Detect which cell encompasses the target text, then output its [x, y] center coordinate. 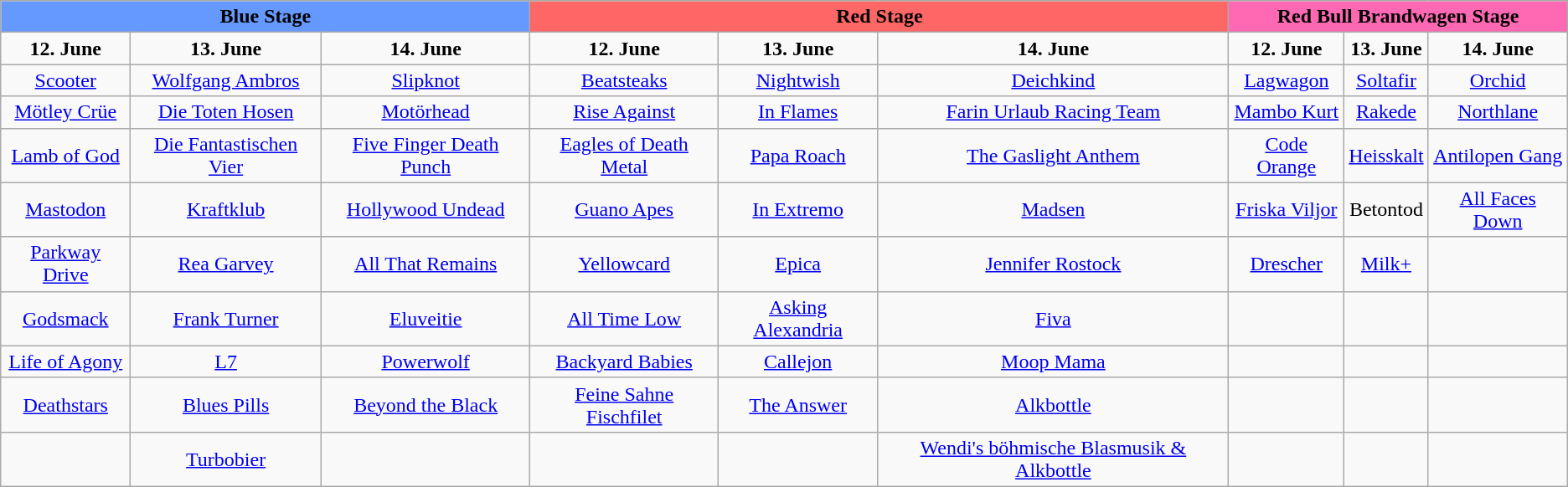
Deathstars [65, 405]
Red Stage [879, 17]
Lamb of God [65, 156]
Jennifer Rostock [1054, 264]
Motörhead [426, 112]
Red Bull Brandwagen Stage [1398, 17]
Mastodon [65, 209]
Rakede [1386, 112]
Fiva [1054, 318]
Blue Stage [266, 17]
Slipknot [426, 80]
Die Fantastischen Vier [226, 156]
Blues Pills [226, 405]
Rea Garvey [226, 264]
Betontod [1386, 209]
The Answer [797, 405]
Die Toten Hosen [226, 112]
Turbobier [226, 459]
Epica [797, 264]
Farin Urlaub Racing Team [1054, 112]
Kraftklub [226, 209]
Lagwagon [1287, 80]
Rise Against [625, 112]
Powerwolf [426, 361]
Five Finger Death Punch [426, 156]
Beatsteaks [625, 80]
Asking Alexandria [797, 318]
Orchid [1498, 80]
Nightwish [797, 80]
Scooter [65, 80]
Parkway Drive [65, 264]
Life of Agony [65, 361]
Northlane [1498, 112]
All Time Low [625, 318]
Godsmack [65, 318]
Milk+ [1386, 264]
Backyard Babies [625, 361]
L7 [226, 361]
In Flames [797, 112]
Moop Mama [1054, 361]
Soltafir [1386, 80]
In Extremo [797, 209]
All That Remains [426, 264]
Code Orange [1287, 156]
Mambo Kurt [1287, 112]
Deichkind [1054, 80]
Wendi's böhmische Blasmusik & Alkbottle [1054, 459]
Antilopen Gang [1498, 156]
Mötley Crüe [65, 112]
Eagles of Death Metal [625, 156]
Beyond the Black [426, 405]
Madsen [1054, 209]
Callejon [797, 361]
Drescher [1287, 264]
Papa Roach [797, 156]
Heisskalt [1386, 156]
Alkbottle [1054, 405]
Frank Turner [226, 318]
Eluveitie [426, 318]
Feine Sahne Fischfilet [625, 405]
Guano Apes [625, 209]
Yellowcard [625, 264]
Wolfgang Ambros [226, 80]
The Gaslight Anthem [1054, 156]
All Faces Down [1498, 209]
Hollywood Undead [426, 209]
Friska Viljor [1287, 209]
